Scan for the cell matching the given text and deliver its (X, Y) coordinate at center. 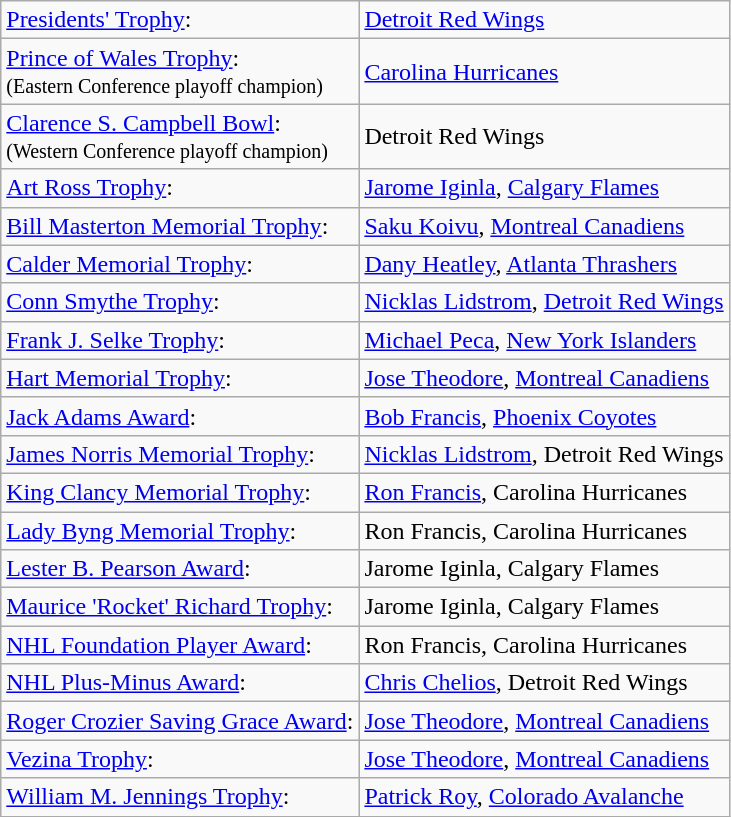
Maurice 'Rocket' Richard Trophy: (180, 607)
Prince of Wales Trophy: (Eastern Conference playoff champion) (180, 72)
Chris Chelios, Detroit Red Wings (544, 683)
Dany Heatley, Atlanta Thrashers (544, 264)
Vezina Trophy: (180, 759)
Jack Adams Award: (180, 416)
NHL Plus-Minus Award: (180, 683)
Michael Peca, New York Islanders (544, 340)
Frank J. Selke Trophy: (180, 340)
Art Ross Trophy: (180, 188)
Roger Crozier Saving Grace Award: (180, 721)
William M. Jennings Trophy: (180, 797)
Saku Koivu, Montreal Canadiens (544, 226)
Presidents' Trophy: (180, 20)
Clarence S. Campbell Bowl: (Western Conference playoff champion) (180, 136)
Patrick Roy, Colorado Avalanche (544, 797)
Carolina Hurricanes (544, 72)
King Clancy Memorial Trophy: (180, 492)
Lester B. Pearson Award: (180, 569)
Bill Masterton Memorial Trophy: (180, 226)
Bob Francis, Phoenix Coyotes (544, 416)
Hart Memorial Trophy: (180, 378)
Conn Smythe Trophy: (180, 302)
James Norris Memorial Trophy: (180, 454)
Calder Memorial Trophy: (180, 264)
Lady Byng Memorial Trophy: (180, 531)
NHL Foundation Player Award: (180, 645)
